Capture the cell that displays the provided text and extract its (X, Y) central coordinate. 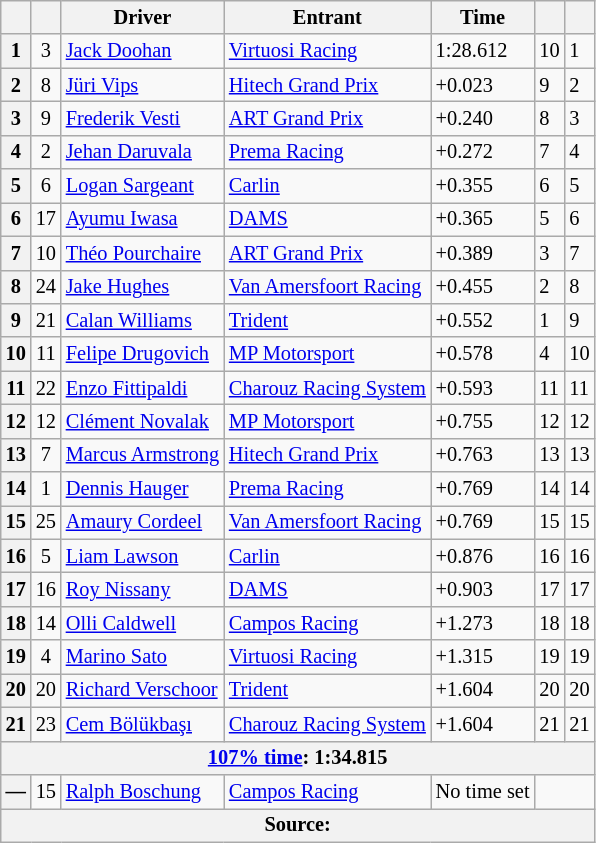
Cem Bölükbaşı (142, 724)
24 (46, 287)
+0.763 (483, 455)
1:28.612 (483, 51)
Jake Hughes (142, 287)
+0.389 (483, 253)
Jehan Daruvala (142, 152)
+0.272 (483, 152)
Jüri Vips (142, 85)
Logan Sargeant (142, 186)
+1.315 (483, 657)
Enzo Fittipaldi (142, 388)
Dennis Hauger (142, 489)
+0.903 (483, 589)
Calan Williams (142, 320)
Richard Verschoor (142, 690)
Théo Pourchaire (142, 253)
Roy Nissany (142, 589)
+0.365 (483, 219)
23 (46, 724)
Olli Caldwell (142, 623)
Source: (298, 825)
Amaury Cordeel (142, 522)
+0.755 (483, 421)
+0.355 (483, 186)
25 (46, 522)
+0.876 (483, 556)
+0.240 (483, 118)
— (16, 791)
Time (483, 17)
+0.552 (483, 320)
Felipe Drugovich (142, 354)
+1.273 (483, 623)
Liam Lawson (142, 556)
Frederik Vesti (142, 118)
+0.023 (483, 85)
Jack Doohan (142, 51)
No time set (483, 791)
+0.578 (483, 354)
+0.593 (483, 388)
Entrant (328, 17)
Marino Sato (142, 657)
Marcus Armstrong (142, 455)
Ralph Boschung (142, 791)
107% time: 1:34.815 (298, 758)
Clément Novalak (142, 421)
22 (46, 388)
Ayumu Iwasa (142, 219)
+0.455 (483, 287)
Driver (142, 17)
